Detect which cell encompasses the target text, then output its (x, y) center coordinate. 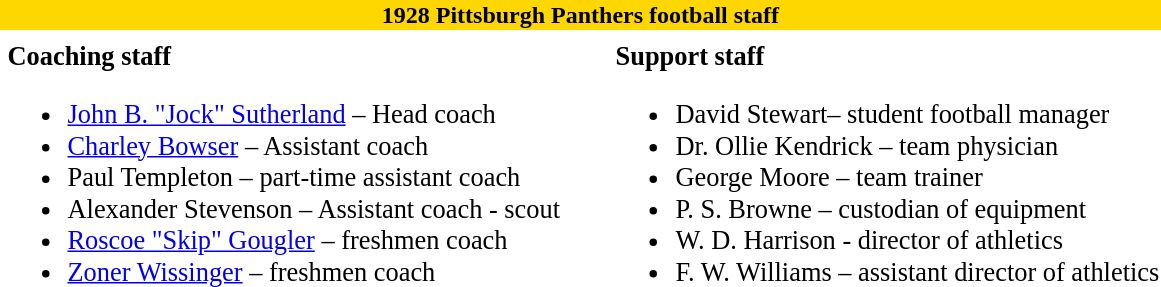
1928 Pittsburgh Panthers football staff (580, 15)
